Detect which cell encompasses the target text, then output its (x, y) center coordinate. 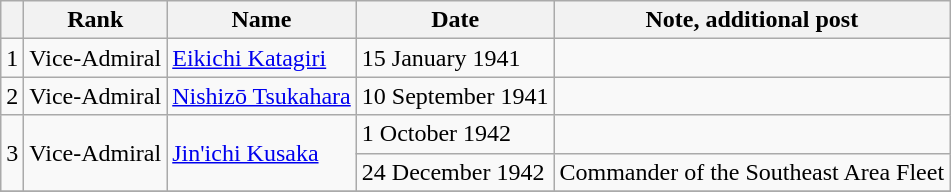
1 (12, 58)
24 December 1942 (455, 172)
Commander of the Southeast Area Fleet (752, 172)
Note, additional post (752, 20)
1 October 1942 (455, 134)
10 September 1941 (455, 96)
Rank (96, 20)
3 (12, 153)
2 (12, 96)
Name (262, 20)
15 January 1941 (455, 58)
Nishizō Tsukahara (262, 96)
Jin'ichi Kusaka (262, 153)
Date (455, 20)
Eikichi Katagiri (262, 58)
